Return the (x, y) coordinate for the center point of the cell that contains the specified text.  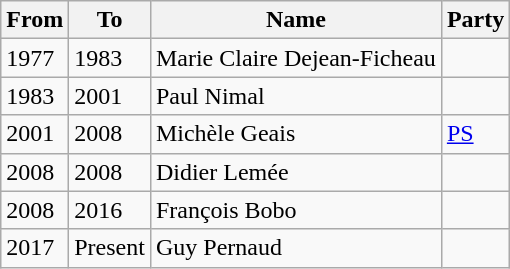
Present (110, 248)
2017 (35, 248)
Didier Lemée (296, 172)
PS (475, 134)
François Bobo (296, 210)
Name (296, 20)
From (35, 20)
1977 (35, 58)
Party (475, 20)
2016 (110, 210)
Marie Claire Dejean-Ficheau (296, 58)
To (110, 20)
Guy Pernaud (296, 248)
Michèle Geais (296, 134)
Paul Nimal (296, 96)
